From the cell containing the given text, extract its center point as [X, Y] coordinate. 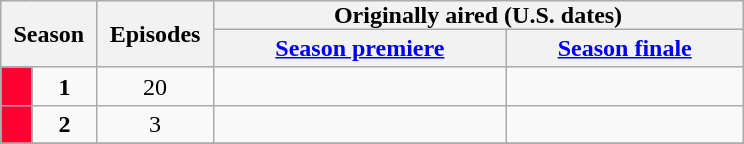
20 [155, 86]
Episodes [155, 34]
Season premiere [360, 48]
3 [155, 124]
1 [64, 86]
Season finale [625, 48]
Originally aired (U.S. dates) [478, 15]
Season [49, 34]
2 [64, 124]
